Scan for the cell matching the given text and deliver its (X, Y) coordinate at center. 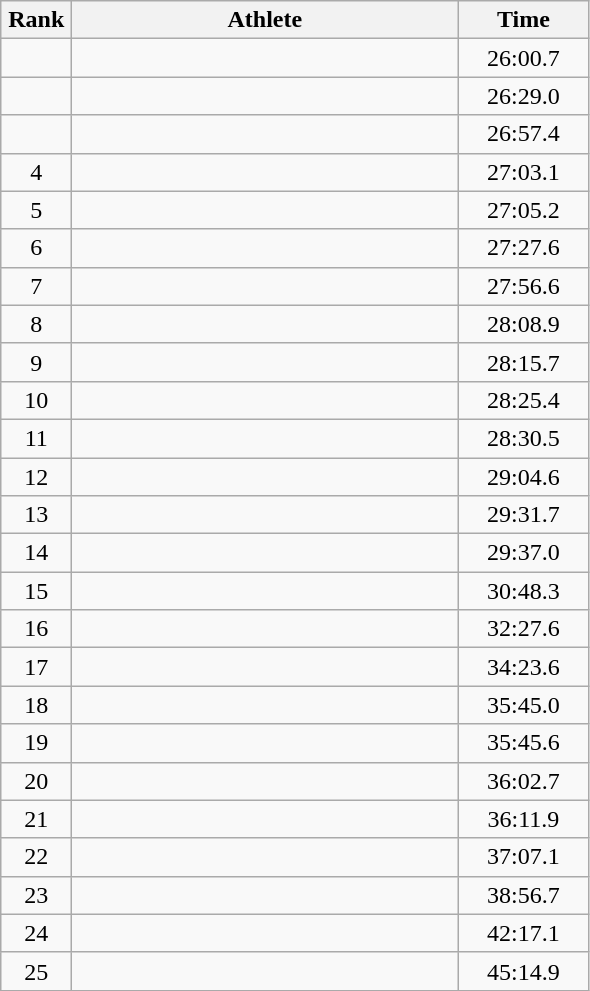
18 (36, 705)
37:07.1 (524, 857)
22 (36, 857)
16 (36, 629)
27:05.2 (524, 210)
13 (36, 515)
35:45.6 (524, 743)
26:57.4 (524, 134)
38:56.7 (524, 895)
27:03.1 (524, 172)
19 (36, 743)
45:14.9 (524, 971)
15 (36, 591)
29:37.0 (524, 553)
28:15.7 (524, 362)
28:30.5 (524, 438)
4 (36, 172)
Time (524, 20)
Athlete (265, 20)
27:56.6 (524, 286)
30:48.3 (524, 591)
26:29.0 (524, 96)
36:11.9 (524, 819)
8 (36, 324)
35:45.0 (524, 705)
12 (36, 477)
29:31.7 (524, 515)
28:08.9 (524, 324)
34:23.6 (524, 667)
23 (36, 895)
25 (36, 971)
6 (36, 248)
24 (36, 933)
21 (36, 819)
Rank (36, 20)
26:00.7 (524, 58)
32:27.6 (524, 629)
10 (36, 400)
9 (36, 362)
7 (36, 286)
29:04.6 (524, 477)
36:02.7 (524, 781)
28:25.4 (524, 400)
17 (36, 667)
14 (36, 553)
5 (36, 210)
11 (36, 438)
42:17.1 (524, 933)
27:27.6 (524, 248)
20 (36, 781)
